From the cell containing the given text, extract its center point as [X, Y] coordinate. 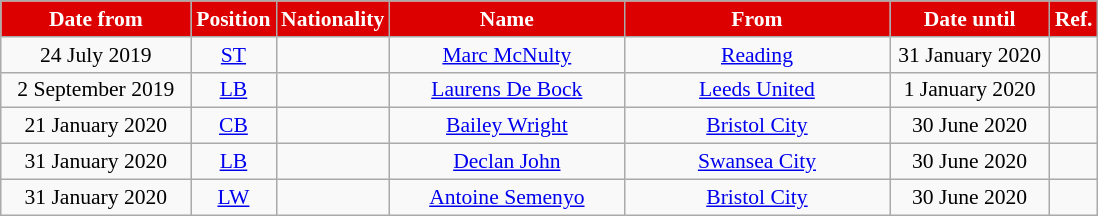
1 January 2020 [970, 90]
From [756, 19]
Reading [756, 55]
21 January 2020 [96, 126]
Laurens De Bock [506, 90]
Date from [96, 19]
2 September 2019 [96, 90]
Ref. [1074, 19]
Declan John [506, 162]
Marc McNulty [506, 55]
Nationality [332, 19]
Position [234, 19]
Name [506, 19]
LW [234, 197]
Swansea City [756, 162]
Antoine Semenyo [506, 197]
24 July 2019 [96, 55]
ST [234, 55]
Date until [970, 19]
Leeds United [756, 90]
Bailey Wright [506, 126]
CB [234, 126]
